Output the (X, Y) coordinate of the center of the cell containing the given text.  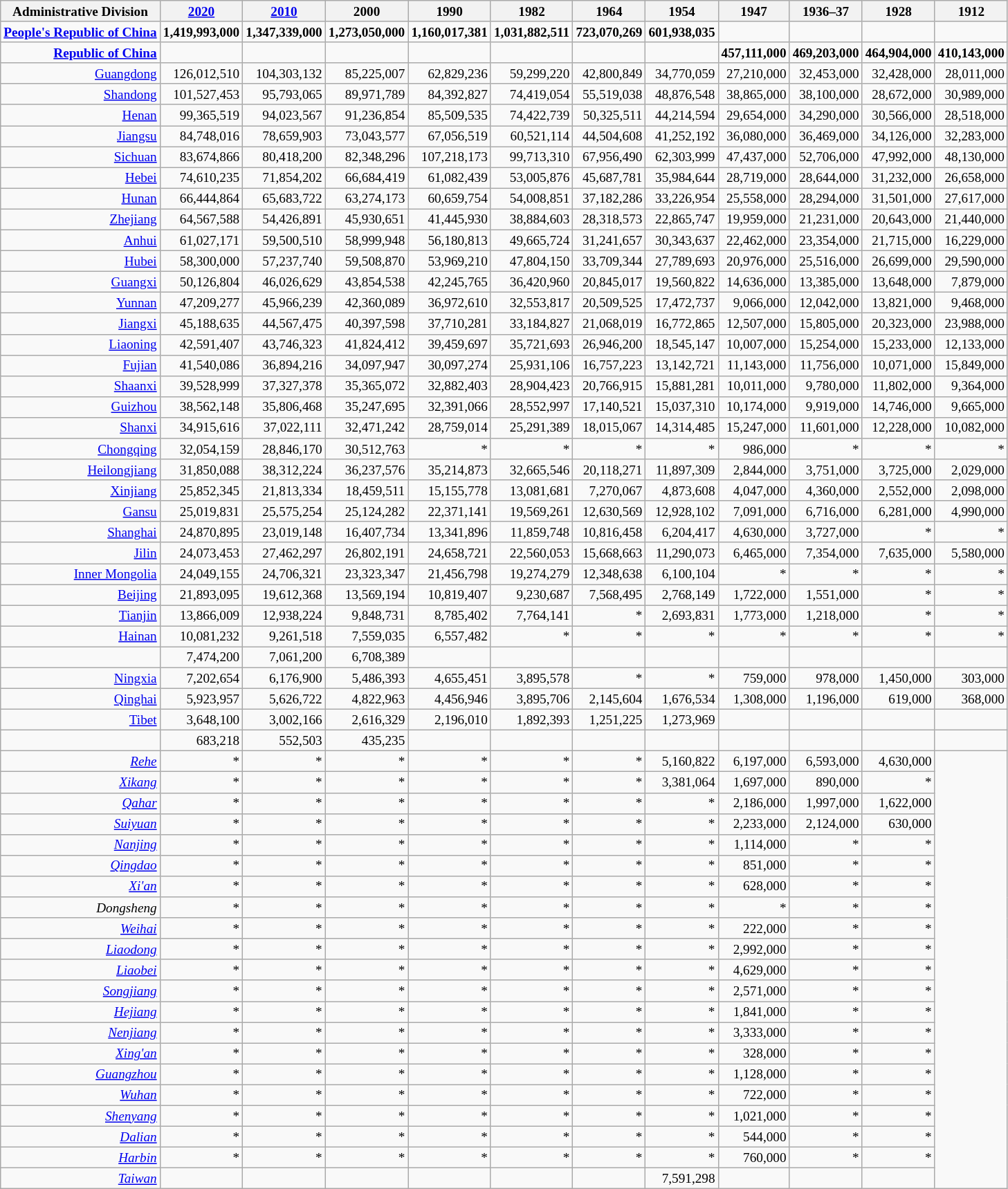
89,971,789 (367, 94)
Guangxi (80, 282)
31,850,088 (201, 470)
66,444,864 (201, 199)
7,270,067 (609, 490)
99,365,519 (201, 115)
722,000 (754, 1095)
25,019,831 (201, 511)
Yunnan (80, 303)
44,504,608 (609, 136)
Xinjiang (80, 490)
26,802,191 (367, 553)
Republic of China (80, 53)
101,527,453 (201, 94)
29,590,000 (971, 261)
38,884,603 (531, 219)
74,419,054 (531, 94)
10,082,000 (971, 427)
85,225,007 (367, 73)
15,247,000 (754, 427)
6,557,482 (450, 636)
760,000 (754, 1157)
28,759,014 (450, 427)
1,622,000 (898, 803)
4,360,000 (826, 490)
18,015,067 (609, 427)
Administrative Division (80, 11)
14,636,000 (754, 282)
15,254,000 (826, 344)
9,665,000 (971, 407)
42,360,089 (367, 303)
36,420,960 (531, 282)
7,091,000 (754, 511)
33,184,827 (531, 324)
11,756,000 (826, 365)
4,629,000 (754, 970)
34,097,947 (367, 365)
2,693,831 (682, 616)
28,294,000 (826, 199)
34,915,616 (201, 427)
Dalian (80, 1136)
1,308,000 (754, 699)
Guangdong (80, 73)
1,997,000 (826, 803)
30,989,000 (971, 94)
44,214,594 (682, 115)
2,186,000 (754, 803)
1,251,225 (609, 719)
61,082,439 (450, 178)
601,938,035 (682, 32)
21,893,095 (201, 594)
1,031,882,511 (531, 32)
20,323,000 (898, 324)
Nanjing (80, 845)
464,904,000 (898, 53)
21,456,798 (450, 573)
22,865,747 (682, 219)
5,580,000 (971, 553)
Guizhou (80, 407)
11,802,000 (898, 386)
619,000 (898, 699)
Heilongjiang (80, 470)
25,516,000 (826, 261)
1954 (682, 11)
83,674,866 (201, 157)
32,665,546 (531, 470)
7,202,654 (201, 678)
47,804,150 (531, 261)
2,571,000 (754, 990)
25,931,106 (531, 365)
30,343,637 (682, 240)
20,643,000 (898, 219)
48,876,548 (682, 94)
21,231,000 (826, 219)
469,203,000 (826, 53)
1928 (898, 11)
45,188,635 (201, 324)
41,252,192 (682, 136)
37,327,378 (284, 386)
7,474,200 (201, 657)
84,748,016 (201, 136)
13,142,721 (682, 365)
50,325,511 (609, 115)
25,852,345 (201, 490)
Guangzhou (80, 1074)
2,145,604 (609, 699)
31,241,657 (609, 240)
222,000 (754, 928)
Shanxi (80, 427)
35,984,644 (682, 178)
13,081,681 (531, 490)
60,521,114 (531, 136)
12,938,224 (284, 616)
11,897,309 (682, 470)
24,870,895 (201, 532)
41,540,086 (201, 365)
7,559,035 (367, 636)
1,722,000 (754, 594)
39,459,697 (450, 344)
630,000 (898, 824)
36,972,610 (450, 303)
20,118,271 (609, 470)
28,904,423 (531, 386)
1,196,000 (826, 699)
6,281,000 (898, 511)
25,558,000 (754, 199)
21,440,000 (971, 219)
986,000 (754, 449)
24,049,155 (201, 573)
28,719,000 (754, 178)
6,465,000 (754, 553)
32,054,159 (201, 449)
33,709,344 (609, 261)
5,626,722 (284, 699)
35,721,693 (531, 344)
15,037,310 (682, 407)
7,764,141 (531, 616)
19,560,822 (682, 282)
9,364,000 (971, 386)
Jilin (80, 553)
12,928,102 (682, 511)
Xi'an (80, 886)
36,237,576 (367, 470)
59,299,220 (531, 73)
84,392,827 (450, 94)
19,569,261 (531, 511)
5,923,957 (201, 699)
35,806,468 (284, 407)
1,450,000 (898, 678)
14,746,000 (898, 407)
28,318,573 (609, 219)
9,919,000 (826, 407)
1,676,534 (682, 699)
3,727,000 (826, 532)
1982 (531, 11)
21,715,000 (898, 240)
16,407,734 (367, 532)
13,866,009 (201, 616)
13,648,000 (898, 282)
7,354,000 (826, 553)
435,235 (367, 740)
Suiyuan (80, 824)
22,462,000 (754, 240)
31,232,000 (898, 178)
67,056,519 (450, 136)
46,026,629 (284, 282)
723,070,269 (609, 32)
23,323,347 (367, 573)
20,845,017 (609, 282)
22,560,053 (531, 553)
60,659,754 (450, 199)
1,273,050,000 (367, 32)
48,130,000 (971, 157)
25,124,282 (367, 511)
41,445,930 (450, 219)
2,029,000 (971, 470)
38,865,000 (754, 94)
Qahar (80, 803)
1947 (754, 11)
30,097,274 (450, 365)
31,501,000 (898, 199)
61,027,171 (201, 240)
Shaanxi (80, 386)
Shandong (80, 94)
15,849,000 (971, 365)
12,042,000 (826, 303)
11,143,000 (754, 365)
24,073,453 (201, 553)
4,655,451 (450, 678)
Jiangxi (80, 324)
2000 (367, 11)
34,126,000 (898, 136)
1,218,000 (826, 616)
Hebei (80, 178)
28,518,000 (971, 115)
410,143,000 (971, 53)
Jiangsu (80, 136)
15,155,778 (450, 490)
2,552,000 (898, 490)
3,381,064 (682, 782)
23,354,000 (826, 240)
59,500,510 (284, 240)
43,746,323 (284, 344)
35,365,072 (367, 386)
Xikang (80, 782)
1936–37 (826, 11)
15,233,000 (898, 344)
32,391,066 (450, 407)
Sichuan (80, 157)
13,569,194 (367, 594)
Harbin (80, 1157)
41,824,412 (367, 344)
7,568,495 (609, 594)
Qinghai (80, 699)
32,283,000 (971, 136)
Liaobei (80, 970)
107,218,173 (450, 157)
Dongsheng (80, 907)
53,969,210 (450, 261)
4,873,608 (682, 490)
73,043,577 (367, 136)
43,854,538 (367, 282)
85,509,535 (450, 115)
10,071,000 (898, 365)
67,956,490 (609, 157)
3,895,578 (531, 678)
457,111,000 (754, 53)
9,230,687 (531, 594)
2,196,010 (450, 719)
Shenyang (80, 1116)
890,000 (826, 782)
37,710,281 (450, 324)
20,976,000 (754, 261)
38,562,148 (201, 407)
18,459,511 (367, 490)
58,300,000 (201, 261)
32,882,403 (450, 386)
24,658,721 (450, 553)
59,508,870 (367, 261)
683,218 (201, 740)
54,426,891 (284, 219)
18,545,147 (682, 344)
14,314,485 (682, 427)
91,236,854 (367, 115)
2,124,000 (826, 824)
11,601,000 (826, 427)
13,385,000 (826, 282)
20,509,525 (609, 303)
47,437,000 (754, 157)
2,768,149 (682, 594)
55,519,038 (609, 94)
36,894,216 (284, 365)
Gansu (80, 511)
54,008,851 (531, 199)
50,126,804 (201, 282)
Qingdao (80, 865)
26,946,200 (609, 344)
People's Republic of China (80, 32)
95,793,065 (284, 94)
25,575,254 (284, 511)
57,237,740 (284, 261)
45,930,651 (367, 219)
12,228,000 (898, 427)
3,751,000 (826, 470)
47,992,000 (898, 157)
17,472,737 (682, 303)
64,567,588 (201, 219)
26,699,000 (898, 261)
17,140,521 (609, 407)
9,468,000 (971, 303)
21,068,019 (609, 324)
Rehe (80, 762)
33,226,954 (682, 199)
32,471,242 (367, 427)
82,348,296 (367, 157)
Ningxia (80, 678)
34,770,059 (682, 73)
4,456,946 (450, 699)
3,895,706 (531, 699)
19,274,279 (531, 573)
28,846,170 (284, 449)
40,397,598 (367, 324)
6,716,000 (826, 511)
1,697,000 (754, 782)
56,180,813 (450, 240)
39,528,999 (201, 386)
24,706,321 (284, 573)
23,019,148 (284, 532)
27,462,297 (284, 553)
10,081,232 (201, 636)
53,005,876 (531, 178)
2,844,000 (754, 470)
2,098,000 (971, 490)
45,966,239 (284, 303)
Nenjiang (80, 1032)
1,114,000 (754, 845)
52,706,000 (826, 157)
7,879,000 (971, 282)
32,428,000 (898, 73)
Hubei (80, 261)
28,644,000 (826, 178)
37,022,111 (284, 427)
36,080,000 (754, 136)
10,174,000 (754, 407)
21,813,334 (284, 490)
66,684,419 (367, 178)
1,347,339,000 (284, 32)
Inner Mongolia (80, 573)
4,990,000 (971, 511)
1,021,000 (754, 1116)
20,766,915 (609, 386)
Hejiang (80, 1011)
12,630,569 (609, 511)
27,210,000 (754, 73)
34,290,000 (826, 115)
74,422,739 (531, 115)
Songjiang (80, 990)
15,881,281 (682, 386)
25,291,389 (531, 427)
13,341,896 (450, 532)
3,002,166 (284, 719)
10,816,458 (609, 532)
16,229,000 (971, 240)
5,160,822 (682, 762)
3,333,000 (754, 1032)
42,245,765 (450, 282)
99,713,310 (531, 157)
38,312,224 (284, 470)
4,822,963 (367, 699)
Liaoning (80, 344)
26,658,000 (971, 178)
30,566,000 (898, 115)
94,023,567 (284, 115)
Fujian (80, 365)
12,507,000 (754, 324)
42,800,849 (609, 73)
104,303,132 (284, 73)
74,610,235 (201, 178)
303,000 (971, 678)
9,261,518 (284, 636)
16,757,223 (609, 365)
Tibet (80, 719)
978,000 (826, 678)
Liaodong (80, 949)
28,011,000 (971, 73)
Anhui (80, 240)
1,273,969 (682, 719)
1964 (609, 11)
10,011,000 (754, 386)
1,892,393 (531, 719)
6,100,104 (682, 573)
368,000 (971, 699)
7,635,000 (898, 553)
19,959,000 (754, 219)
1912 (971, 11)
8,785,402 (450, 616)
3,725,000 (898, 470)
36,469,000 (826, 136)
23,988,000 (971, 324)
4,047,000 (754, 490)
10,819,407 (450, 594)
11,290,073 (682, 553)
6,593,000 (826, 762)
6,204,417 (682, 532)
628,000 (754, 886)
35,214,873 (450, 470)
49,665,724 (531, 240)
35,247,695 (367, 407)
2,233,000 (754, 824)
2010 (284, 11)
Beijing (80, 594)
13,821,000 (898, 303)
Zhejiang (80, 219)
7,591,298 (682, 1178)
1990 (450, 11)
37,182,286 (609, 199)
45,687,781 (609, 178)
Chongqing (80, 449)
47,209,277 (201, 303)
6,708,389 (367, 657)
19,612,368 (284, 594)
Weihai (80, 928)
2,992,000 (754, 949)
42,591,407 (201, 344)
9,780,000 (826, 386)
Hainan (80, 636)
28,672,000 (898, 94)
63,274,173 (367, 199)
62,303,999 (682, 157)
Henan (80, 115)
7,061,200 (284, 657)
1,160,017,381 (450, 32)
28,552,997 (531, 407)
9,848,731 (367, 616)
27,617,000 (971, 199)
Wuhan (80, 1095)
126,012,510 (201, 73)
22,371,141 (450, 511)
71,854,202 (284, 178)
3,648,100 (201, 719)
10,007,000 (754, 344)
58,999,948 (367, 240)
1,551,000 (826, 594)
80,418,200 (284, 157)
Hunan (80, 199)
9,066,000 (754, 303)
544,000 (754, 1136)
328,000 (754, 1053)
29,654,000 (754, 115)
759,000 (754, 678)
27,789,693 (682, 261)
15,805,000 (826, 324)
11,859,748 (531, 532)
12,133,000 (971, 344)
62,829,236 (450, 73)
15,668,663 (609, 553)
5,486,393 (367, 678)
2020 (201, 11)
6,197,000 (754, 762)
6,176,900 (284, 678)
38,100,000 (826, 94)
65,683,722 (284, 199)
Xing'an (80, 1053)
2,616,329 (367, 719)
78,659,903 (284, 136)
Tianjin (80, 616)
Shanghai (80, 532)
12,348,638 (609, 573)
552,503 (284, 740)
16,772,865 (682, 324)
1,841,000 (754, 1011)
1,419,993,000 (201, 32)
1,128,000 (754, 1074)
1,773,000 (754, 616)
Taiwan (80, 1178)
30,512,763 (367, 449)
44,567,475 (284, 324)
32,553,817 (531, 303)
851,000 (754, 865)
32,453,000 (826, 73)
